For the text-containing cell, return its midpoint in (x, y) coordinate format. 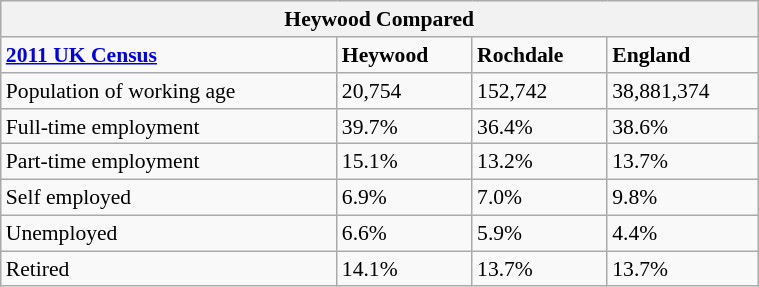
7.0% (540, 197)
38.6% (682, 126)
Full-time employment (169, 126)
20,754 (404, 91)
6.6% (404, 233)
6.9% (404, 197)
Population of working age (169, 91)
Rochdale (540, 55)
13.2% (540, 162)
Unemployed (169, 233)
4.4% (682, 233)
36.4% (540, 126)
England (682, 55)
15.1% (404, 162)
Self employed (169, 197)
38,881,374 (682, 91)
Part-time employment (169, 162)
2011 UK Census (169, 55)
9.8% (682, 197)
Retired (169, 269)
Heywood Compared (380, 19)
Heywood (404, 55)
152,742 (540, 91)
39.7% (404, 126)
5.9% (540, 233)
14.1% (404, 269)
